Provide the [x, y] coordinate of the cell's center where the given text is located.  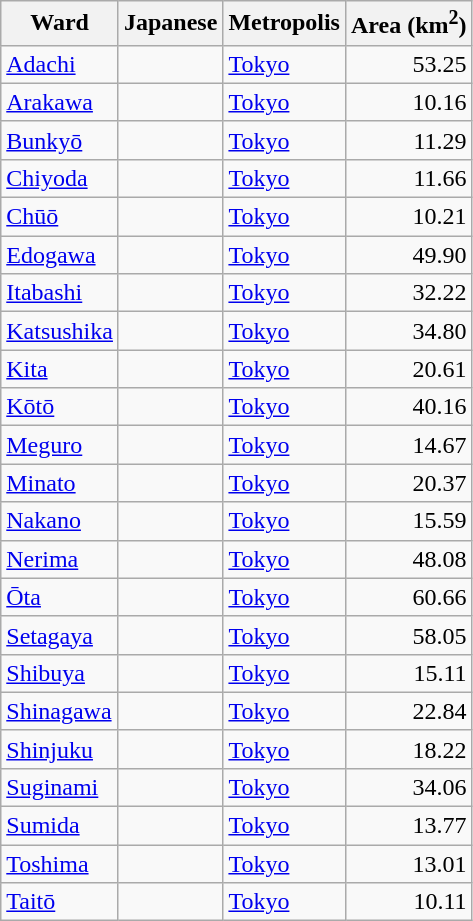
Chiyoda [60, 178]
Bunkyō [60, 140]
Toshima [60, 864]
Sumida [60, 826]
Shinagawa [60, 711]
11.66 [408, 178]
Taitō [60, 902]
Katsushika [60, 331]
Chūō [60, 217]
13.77 [408, 826]
20.37 [408, 483]
Nakano [60, 521]
20.61 [408, 369]
Japanese [170, 24]
Shibuya [60, 673]
60.66 [408, 597]
34.06 [408, 787]
Kōtō [60, 407]
48.08 [408, 559]
Suginami [60, 787]
Kita [60, 369]
40.16 [408, 407]
Minato [60, 483]
49.90 [408, 255]
Ōta [60, 597]
10.11 [408, 902]
10.21 [408, 217]
14.67 [408, 445]
22.84 [408, 711]
15.11 [408, 673]
10.16 [408, 102]
Shinjuku [60, 749]
53.25 [408, 64]
Meguro [60, 445]
58.05 [408, 635]
15.59 [408, 521]
11.29 [408, 140]
32.22 [408, 293]
Metropolis [284, 24]
34.80 [408, 331]
Nerima [60, 559]
18.22 [408, 749]
Itabashi [60, 293]
Ward [60, 24]
Setagaya [60, 635]
Area (km2) [408, 24]
13.01 [408, 864]
Adachi [60, 64]
Edogawa [60, 255]
Arakawa [60, 102]
